Identify which cell holds the provided text, then report its (x, y) central coordinate. 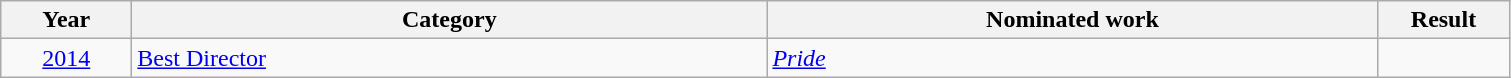
Nominated work (1072, 20)
Pride (1072, 58)
2014 (66, 58)
Category (450, 20)
Result (1444, 20)
Year (66, 20)
Best Director (450, 58)
